Extract the (x, y) coordinate from the center of the cell holding the provided text.  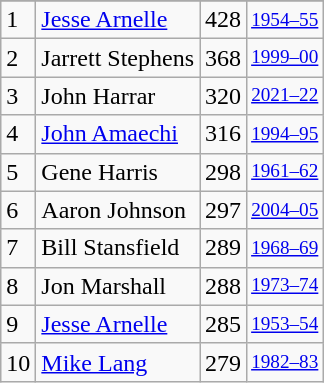
6 (18, 210)
320 (224, 96)
8 (18, 286)
10 (18, 362)
1954–55 (285, 20)
John Harrar (118, 96)
Jon Marshall (118, 286)
Mike Lang (118, 362)
1961–62 (285, 172)
1953–54 (285, 324)
428 (224, 20)
2004–05 (285, 210)
Aaron Johnson (118, 210)
9 (18, 324)
Bill Stansfield (118, 248)
1994–95 (285, 134)
5 (18, 172)
289 (224, 248)
2021–22 (285, 96)
2 (18, 58)
285 (224, 324)
Jarrett Stephens (118, 58)
298 (224, 172)
316 (224, 134)
4 (18, 134)
1 (18, 20)
Gene Harris (118, 172)
288 (224, 286)
1973–74 (285, 286)
7 (18, 248)
John Amaechi (118, 134)
1968–69 (285, 248)
279 (224, 362)
368 (224, 58)
1982–83 (285, 362)
3 (18, 96)
1999–00 (285, 58)
297 (224, 210)
